Capture the cell that displays the provided text and extract its (x, y) central coordinate. 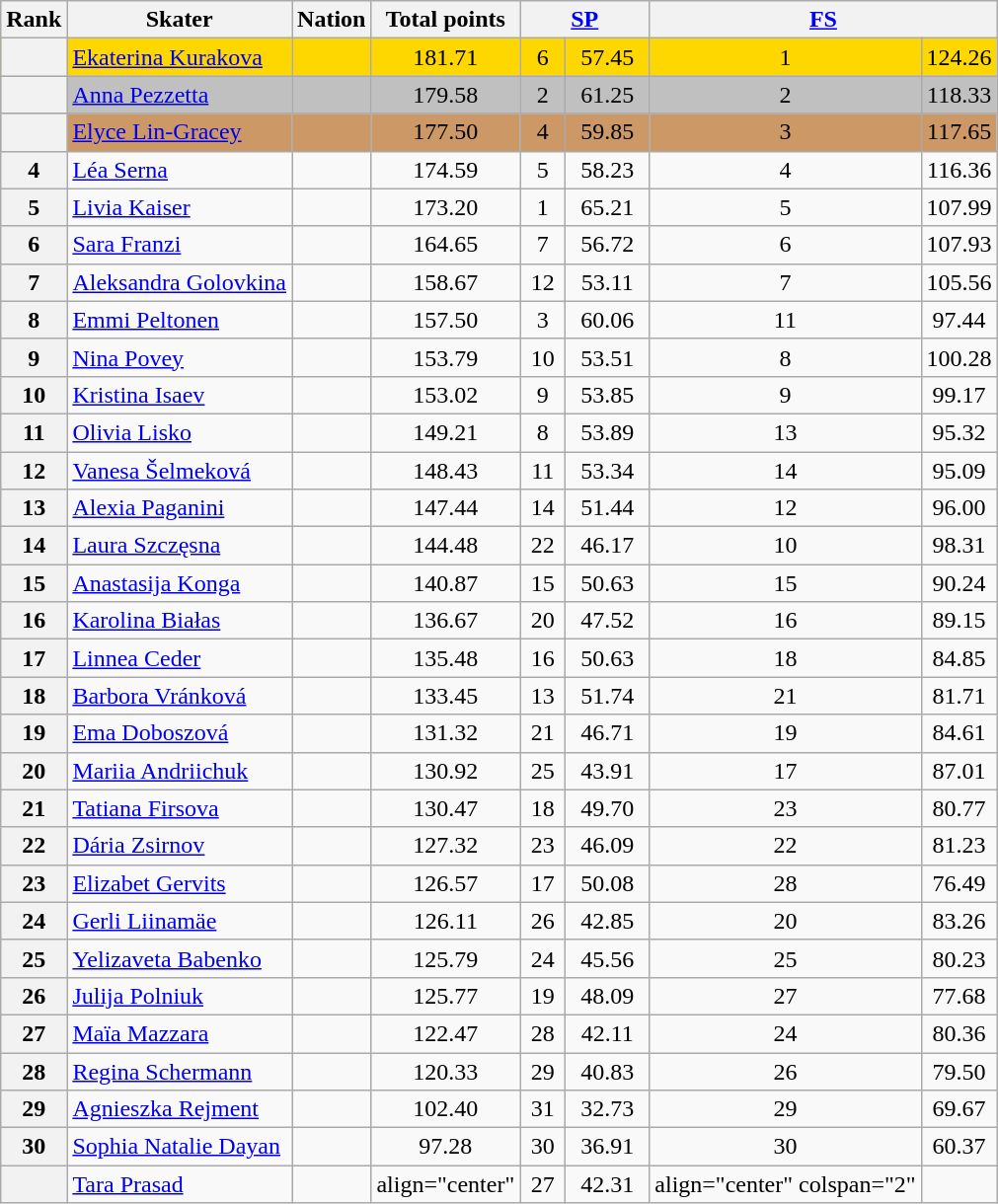
53.51 (608, 357)
69.67 (960, 1109)
align="center" colspan="2" (786, 1184)
Yelizaveta Babenko (180, 958)
179.58 (446, 95)
57.45 (608, 57)
98.31 (960, 546)
181.71 (446, 57)
53.89 (608, 432)
Maïa Mazzara (180, 1033)
96.00 (960, 508)
81.71 (960, 696)
Tatiana Firsova (180, 808)
122.47 (446, 1033)
Sophia Natalie Dayan (180, 1147)
144.48 (446, 546)
45.56 (608, 958)
107.99 (960, 207)
Ekaterina Kurakova (180, 57)
157.50 (446, 320)
148.43 (446, 471)
84.61 (960, 733)
116.36 (960, 170)
65.21 (608, 207)
60.37 (960, 1147)
124.26 (960, 57)
95.32 (960, 432)
174.59 (446, 170)
58.23 (608, 170)
130.92 (446, 771)
Julija Polniuk (180, 996)
Ema Doboszová (180, 733)
Total points (446, 20)
80.36 (960, 1033)
53.85 (608, 395)
147.44 (446, 508)
Barbora Vránková (180, 696)
46.71 (608, 733)
105.56 (960, 282)
99.17 (960, 395)
Livia Kaiser (180, 207)
Elizabet Gervits (180, 883)
Olivia Lisko (180, 432)
61.25 (608, 95)
53.34 (608, 471)
77.68 (960, 996)
140.87 (446, 583)
Emmi Peltonen (180, 320)
59.85 (608, 132)
117.65 (960, 132)
120.33 (446, 1071)
Vanesa Šelmeková (180, 471)
131.32 (446, 733)
43.91 (608, 771)
79.50 (960, 1071)
50.08 (608, 883)
Linnea Ceder (180, 658)
100.28 (960, 357)
173.20 (446, 207)
130.47 (446, 808)
125.79 (446, 958)
Laura Szczęsna (180, 546)
Sara Franzi (180, 245)
align="center" (446, 1184)
40.83 (608, 1071)
Rank (34, 20)
97.28 (446, 1147)
90.24 (960, 583)
51.44 (608, 508)
46.17 (608, 546)
136.67 (446, 621)
Aleksandra Golovkina (180, 282)
164.65 (446, 245)
153.02 (446, 395)
56.72 (608, 245)
133.45 (446, 696)
177.50 (446, 132)
84.85 (960, 658)
126.57 (446, 883)
97.44 (960, 320)
42.31 (608, 1184)
Nation (332, 20)
80.77 (960, 808)
42.11 (608, 1033)
118.33 (960, 95)
48.09 (608, 996)
87.01 (960, 771)
80.23 (960, 958)
89.15 (960, 621)
95.09 (960, 471)
FS (823, 20)
158.67 (446, 282)
42.85 (608, 921)
Anastasija Konga (180, 583)
Alexia Paganini (180, 508)
Regina Schermann (180, 1071)
Karolina Białas (180, 621)
153.79 (446, 357)
Nina Povey (180, 357)
125.77 (446, 996)
49.70 (608, 808)
126.11 (446, 921)
Tara Prasad (180, 1184)
Gerli Liinamäe (180, 921)
127.32 (446, 846)
81.23 (960, 846)
51.74 (608, 696)
107.93 (960, 245)
Mariia Andriichuk (180, 771)
47.52 (608, 621)
Dária Zsirnov (180, 846)
46.09 (608, 846)
31 (543, 1109)
60.06 (608, 320)
36.91 (608, 1147)
Léa Serna (180, 170)
Kristina Isaev (180, 395)
135.48 (446, 658)
149.21 (446, 432)
53.11 (608, 282)
Anna Pezzetta (180, 95)
102.40 (446, 1109)
83.26 (960, 921)
Agnieszka Rejment (180, 1109)
Elyce Lin-Gracey (180, 132)
32.73 (608, 1109)
Skater (180, 20)
SP (584, 20)
76.49 (960, 883)
